Determine the [X, Y] coordinate at the center of the cell enclosing the given text.  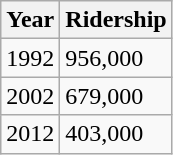
1992 [30, 58]
2012 [30, 134]
2002 [30, 96]
Ridership [116, 20]
956,000 [116, 58]
Year [30, 20]
403,000 [116, 134]
679,000 [116, 96]
